Find where the given text appears and provide that cell's center as (X, Y) coordinate. 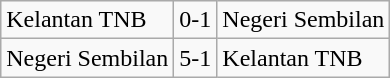
5-1 (196, 58)
0-1 (196, 20)
